Identify which cell holds the provided text, then report its [X, Y] central coordinate. 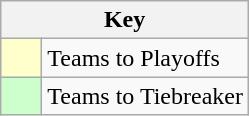
Teams to Tiebreaker [146, 96]
Teams to Playoffs [146, 58]
Key [125, 20]
